Identify which cell holds the provided text, then report its [X, Y] central coordinate. 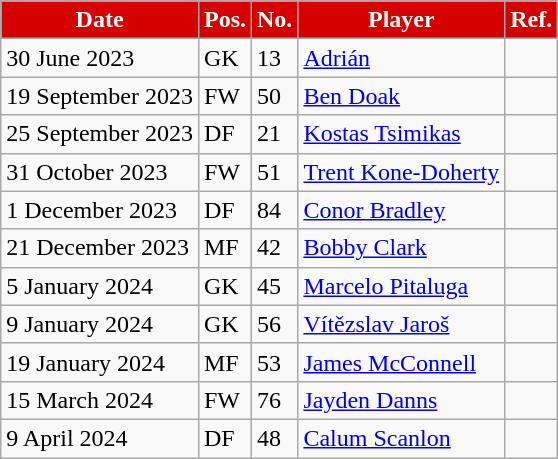
Kostas Tsimikas [402, 134]
9 April 2024 [100, 438]
Adrián [402, 58]
Pos. [224, 20]
19 January 2024 [100, 362]
56 [275, 324]
31 October 2023 [100, 172]
9 January 2024 [100, 324]
84 [275, 210]
13 [275, 58]
25 September 2023 [100, 134]
1 December 2023 [100, 210]
42 [275, 248]
21 [275, 134]
48 [275, 438]
No. [275, 20]
Calum Scanlon [402, 438]
53 [275, 362]
5 January 2024 [100, 286]
51 [275, 172]
21 December 2023 [100, 248]
50 [275, 96]
Vítězslav Jaroš [402, 324]
Marcelo Pitaluga [402, 286]
Conor Bradley [402, 210]
James McConnell [402, 362]
Trent Kone-Doherty [402, 172]
30 June 2023 [100, 58]
45 [275, 286]
Date [100, 20]
Jayden Danns [402, 400]
Bobby Clark [402, 248]
Ben Doak [402, 96]
Ref. [532, 20]
Player [402, 20]
15 March 2024 [100, 400]
19 September 2023 [100, 96]
76 [275, 400]
